Extract the [x, y] coordinate from the center of the cell holding the provided text.  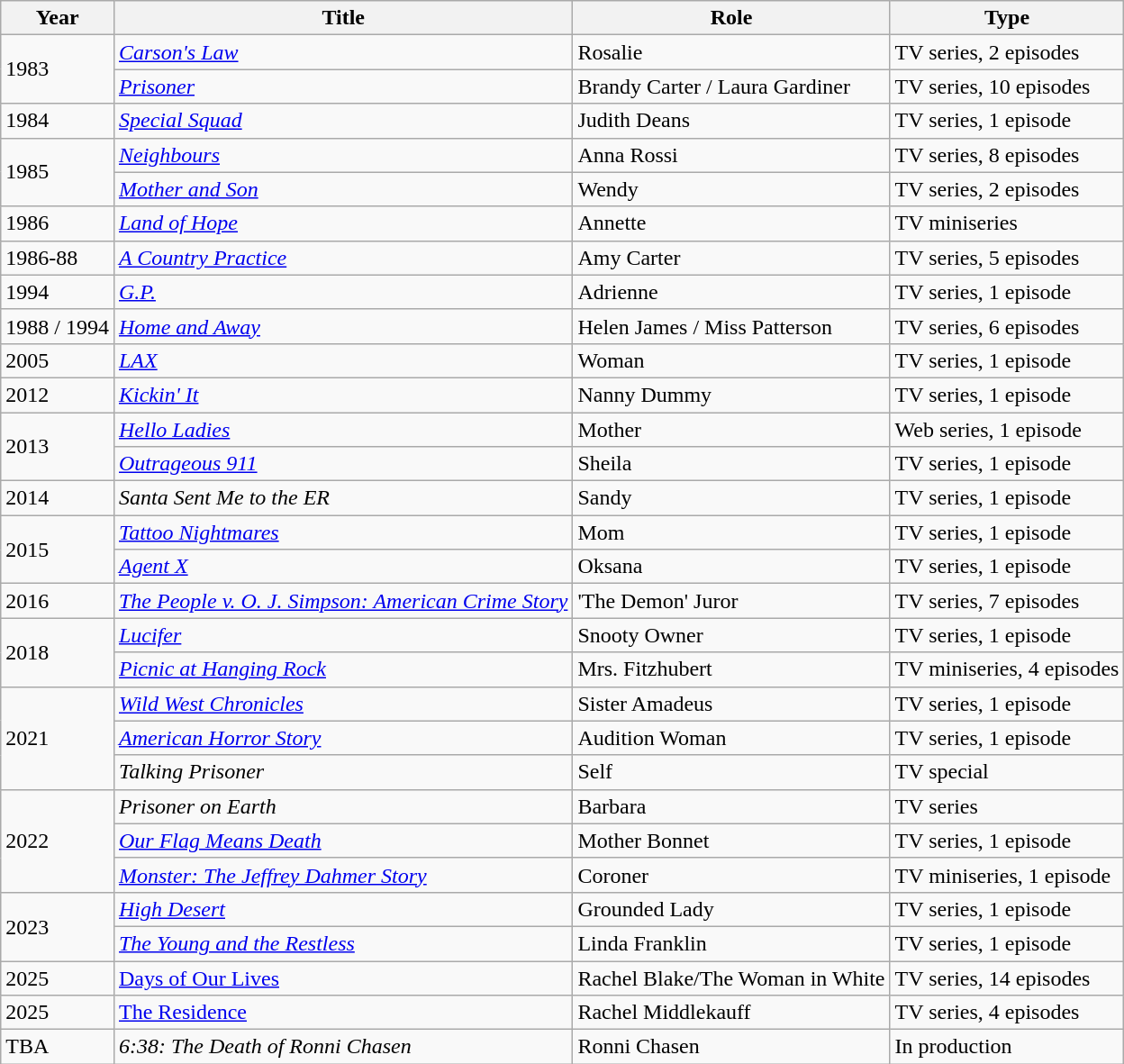
G.P. [342, 292]
Our Flag Means Death [342, 841]
Helen James / Miss Patterson [731, 326]
Hello Ladies [342, 430]
Woman [731, 360]
High Desert [342, 909]
1984 [58, 121]
Talking Prisoner [342, 772]
Self [731, 772]
1983 [58, 69]
1986 [58, 223]
TV series, 7 episodes [1007, 601]
Neighbours [342, 155]
American Horror Story [342, 738]
Linda Franklin [731, 943]
Wild West Chronicles [342, 704]
Mother and Son [342, 189]
Anna Rossi [731, 155]
Sister Amadeus [731, 704]
1985 [58, 172]
Ronni Chasen [731, 1047]
2021 [58, 738]
Agent X [342, 567]
Audition Woman [731, 738]
The Young and the Restless [342, 943]
TV miniseries, 1 episode [1007, 875]
2005 [58, 360]
Mom [731, 532]
Nanny Dummy [731, 395]
Year [58, 18]
TV series, 8 episodes [1007, 155]
Carson's Law [342, 52]
2023 [58, 926]
2022 [58, 841]
Adrienne [731, 292]
2015 [58, 550]
'The Demon' Juror [731, 601]
Special Squad [342, 121]
Picnic at Hanging Rock [342, 669]
Rachel Middlekauff [731, 1013]
TV series, 4 episodes [1007, 1013]
LAX [342, 360]
Brandy Carter / Laura Gardiner [731, 86]
Lucifer [342, 635]
Land of Hope [342, 223]
Rachel Blake/The Woman in White [731, 978]
Type [1007, 18]
The Residence [342, 1013]
Santa Sent Me to the ER [342, 498]
Days of Our Lives [342, 978]
1986-88 [58, 258]
Annette [731, 223]
Mrs. Fitzhubert [731, 669]
Web series, 1 episode [1007, 430]
In production [1007, 1047]
TBA [58, 1047]
Wendy [731, 189]
TV miniseries [1007, 223]
The People v. O. J. Simpson: American Crime Story [342, 601]
Sheila [731, 464]
2013 [58, 447]
2016 [58, 601]
Sandy [731, 498]
Prisoner on Earth [342, 806]
Home and Away [342, 326]
Outrageous 911 [342, 464]
TV series, 5 episodes [1007, 258]
2014 [58, 498]
2012 [58, 395]
TV series, 6 episodes [1007, 326]
Monster: The Jeffrey Dahmer Story [342, 875]
1994 [58, 292]
A Country Practice [342, 258]
Barbara [731, 806]
TV series, 14 episodes [1007, 978]
TV special [1007, 772]
TV series, 10 episodes [1007, 86]
Tattoo Nightmares [342, 532]
TV series [1007, 806]
1988 / 1994 [58, 326]
Prisoner [342, 86]
Snooty Owner [731, 635]
2018 [58, 652]
6:38: The Death of Ronni Chasen [342, 1047]
Oksana [731, 567]
Mother [731, 430]
Kickin' It [342, 395]
Rosalie [731, 52]
Title [342, 18]
Grounded Lady [731, 909]
Coroner [731, 875]
Judith Deans [731, 121]
Mother Bonnet [731, 841]
Role [731, 18]
TV miniseries, 4 episodes [1007, 669]
Amy Carter [731, 258]
